Scan for the cell matching the given text and deliver its [X, Y] coordinate at center. 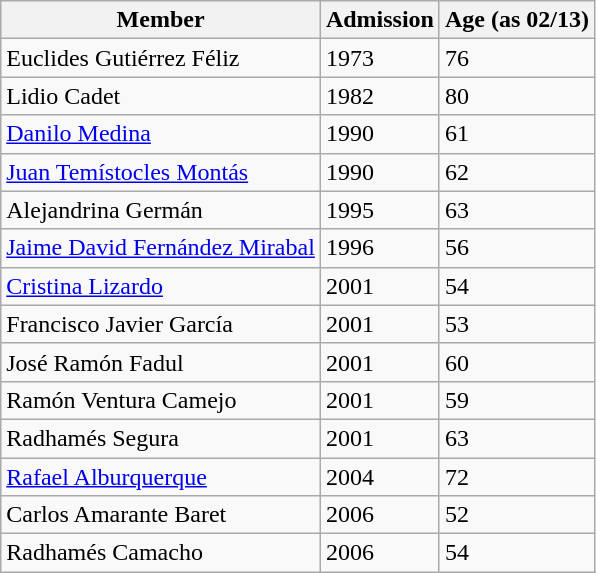
Danilo Medina [161, 134]
Alejandrina Germán [161, 210]
1996 [380, 248]
76 [516, 58]
2004 [380, 477]
Euclides Gutiérrez Féliz [161, 58]
Lidio Cadet [161, 96]
53 [516, 324]
Carlos Amarante Baret [161, 515]
Radhamés Segura [161, 438]
60 [516, 362]
Member [161, 20]
José Ramón Fadul [161, 362]
1982 [380, 96]
Admission [380, 20]
1995 [380, 210]
Juan Temístocles Montás [161, 172]
56 [516, 248]
Cristina Lizardo [161, 286]
Age (as 02/13) [516, 20]
1973 [380, 58]
Jaime David Fernández Mirabal [161, 248]
Rafael Alburquerque [161, 477]
80 [516, 96]
72 [516, 477]
Francisco Javier García [161, 324]
61 [516, 134]
59 [516, 400]
Radhamés Camacho [161, 553]
52 [516, 515]
Ramón Ventura Camejo [161, 400]
62 [516, 172]
